Output the [X, Y] coordinate of the center of the cell containing the given text.  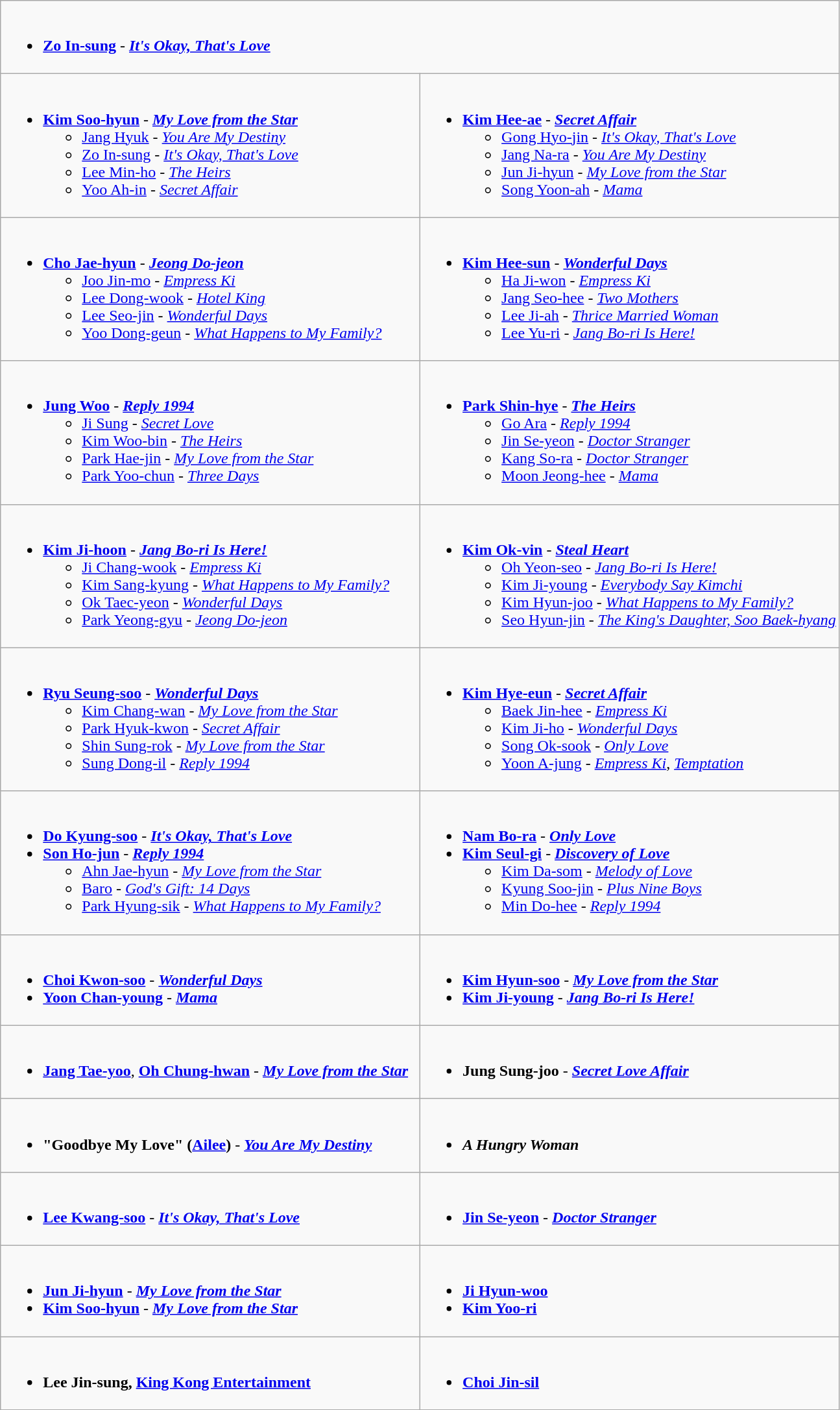
Jin Se-yeon - Doctor Stranger [630, 1208]
Jung Woo - Reply 1994 Ji Sung - Secret LoveKim Woo-bin - The HeirsPark Hae-jin - My Love from the StarPark Yoo-chun - Three Days [210, 432]
Jang Tae-yoo, Oh Chung-hwan - My Love from the Star [210, 1062]
Kim Hee-ae - Secret Affair Gong Hyo-jin - It's Okay, That's LoveJang Na-ra - You Are My DestinyJun Ji-hyun - My Love from the StarSong Yoon-ah - Mama [630, 145]
Jun Ji-hyun - My Love from the Star Kim Soo-hyun - My Love from the Star [210, 1291]
Kim Hee-sun - Wonderful Days Ha Ji-won - Empress KiJang Seo-hee - Two MothersLee Ji-ah - Thrice Married WomanLee Yu-ri - Jang Bo-ri Is Here! [630, 289]
Choi Kwon-soo - Wonderful Days Yoon Chan-young - Mama [210, 980]
Zo In-sung - It's Okay, That's Love [420, 38]
Cho Jae-hyun - Jeong Do-jeon Joo Jin-mo - Empress KiLee Dong-wook - Hotel KingLee Seo-jin - Wonderful DaysYoo Dong-geun - What Happens to My Family? [210, 289]
"Goodbye My Love" (Ailee) - You Are My Destiny [210, 1136]
Kim Soo-hyun - My Love from the Star Jang Hyuk - You Are My DestinyZo In-sung - It's Okay, That's LoveLee Min-ho - The HeirsYoo Ah-in - Secret Affair [210, 145]
Choi Jin-sil [630, 1373]
Lee Jin-sung, King Kong Entertainment [210, 1373]
Kim Hyun-soo - My Love from the Star Kim Ji-young - Jang Bo-ri Is Here! [630, 980]
Ji Hyun-woo Kim Yoo-ri [630, 1291]
Park Shin-hye - The Heirs Go Ara - Reply 1994Jin Se-yeon - Doctor StrangerKang So-ra - Doctor StrangerMoon Jeong-hee - Mama [630, 432]
Lee Kwang-soo - It's Okay, That's Love [210, 1208]
Nam Bo-ra - Only Love Kim Seul-gi - Discovery of Love Kim Da-som - Melody of LoveKyung Soo-jin - Plus Nine BoysMin Do-hee - Reply 1994 [630, 863]
Jung Sung-joo - Secret Love Affair [630, 1062]
A Hungry Woman [630, 1136]
Kim Hye-eun - Secret Affair Baek Jin-hee - Empress KiKim Ji-ho - Wonderful DaysSong Ok-sook - Only LoveYoon A-jung - Empress Ki, Temptation [630, 719]
